Find where the given text appears and provide that cell's center as (x, y) coordinate. 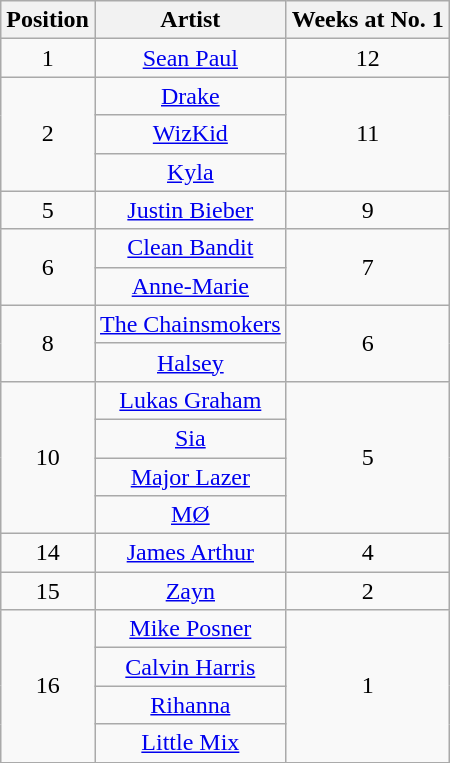
Lukas Graham (190, 400)
10 (48, 457)
Kyla (190, 172)
4 (368, 553)
Justin Bieber (190, 210)
Rihanna (190, 705)
Weeks at No. 1 (368, 20)
Zayn (190, 591)
15 (48, 591)
Artist (190, 20)
Anne-Marie (190, 286)
James Arthur (190, 553)
Major Lazer (190, 477)
Calvin Harris (190, 667)
MØ (190, 515)
14 (48, 553)
7 (368, 267)
Halsey (190, 362)
12 (368, 58)
8 (48, 343)
Drake (190, 96)
Mike Posner (190, 629)
Sean Paul (190, 58)
Little Mix (190, 743)
Sia (190, 438)
16 (48, 686)
11 (368, 134)
WizKid (190, 134)
9 (368, 210)
The Chainsmokers (190, 324)
Position (48, 20)
Clean Bandit (190, 248)
